Determine the (X, Y) coordinate at the center of the cell enclosing the given text.  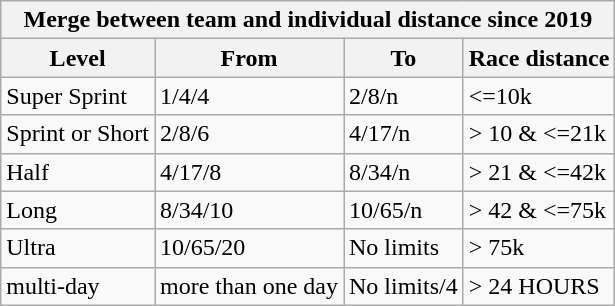
> 75k (539, 248)
multi-day (78, 286)
No limits (404, 248)
1/4/4 (248, 96)
8/34/10 (248, 210)
more than one day (248, 286)
Super Sprint (78, 96)
Level (78, 58)
To (404, 58)
> 10 & <=21k (539, 134)
> 24 HOURS (539, 286)
Race distance (539, 58)
Merge between team and individual distance since 2019 (308, 20)
2/8/n (404, 96)
> 21 & <=42k (539, 172)
No limits/4 (404, 286)
> 42 & <=75k (539, 210)
Ultra (78, 248)
10/65/n (404, 210)
8/34/n (404, 172)
From (248, 58)
10/65/20 (248, 248)
4/17/8 (248, 172)
2/8/6 (248, 134)
4/17/n (404, 134)
Sprint or Short (78, 134)
<=10k (539, 96)
Long (78, 210)
Half (78, 172)
